Detect which cell encompasses the target text, then output its (x, y) center coordinate. 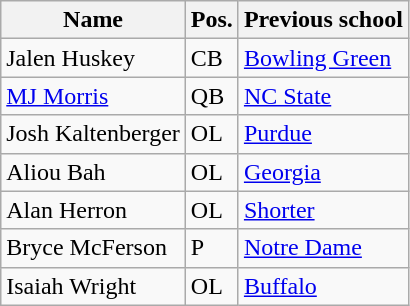
Name (94, 20)
Jalen Huskey (94, 58)
Bowling Green (323, 58)
Alan Herron (94, 210)
P (212, 248)
Pos. (212, 20)
Buffalo (323, 286)
MJ Morris (94, 96)
Bryce McFerson (94, 248)
CB (212, 58)
Isaiah Wright (94, 286)
Georgia (323, 172)
Purdue (323, 134)
Notre Dame (323, 248)
NC State (323, 96)
QB (212, 96)
Aliou Bah (94, 172)
Shorter (323, 210)
Previous school (323, 20)
Josh Kaltenberger (94, 134)
